For the text-containing cell, return its midpoint in [x, y] coordinate format. 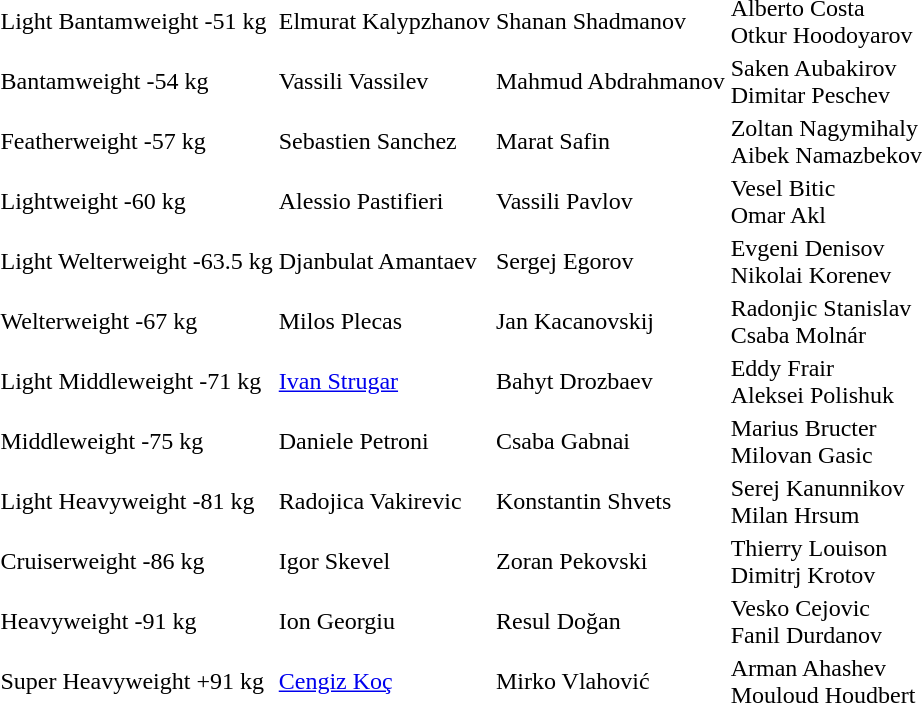
Milos Plecas [384, 322]
Marat Safin [611, 142]
Alessio Pastifieri [384, 202]
Vassili Pavlov [611, 202]
Csaba Gabnai [611, 442]
Zoran Pekovski [611, 562]
Mahmud Abdrahmanov [611, 82]
Ion Georgiu [384, 622]
Vassili Vassilev [384, 82]
Sergej Egorov [611, 262]
Ivan Strugar [384, 382]
Djanbulat Amantaev [384, 262]
Jan Kacanovskij [611, 322]
Radojica Vakirevic [384, 502]
Konstantin Shvets [611, 502]
Bahyt Drozbaev [611, 382]
Daniele Petroni [384, 442]
Resul Doğan [611, 622]
Sebastien Sanchez [384, 142]
Igor Skevel [384, 562]
